Find where the given text appears and provide that cell's center as (X, Y) coordinate. 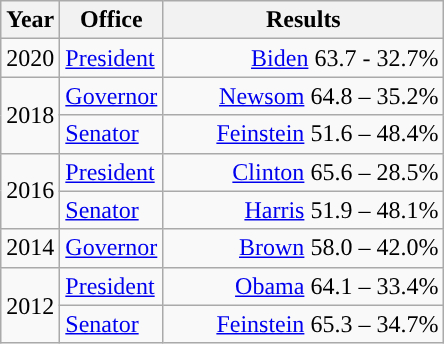
Results (304, 20)
2014 (30, 248)
Brown 58.0 – 42.0% (304, 248)
Newsom 64.8 – 35.2% (304, 96)
2020 (30, 58)
2018 (30, 115)
Feinstein 65.3 – 34.7% (304, 324)
Clinton 65.6 – 28.5% (304, 172)
2012 (30, 305)
Office (112, 20)
Biden 63.7 - 32.7% (304, 58)
2016 (30, 191)
Harris 51.9 – 48.1% (304, 210)
Obama 64.1 – 33.4% (304, 286)
Feinstein 51.6 – 48.4% (304, 134)
Year (30, 20)
